Locate the cell with the specified text and output its (x, y) center coordinate. 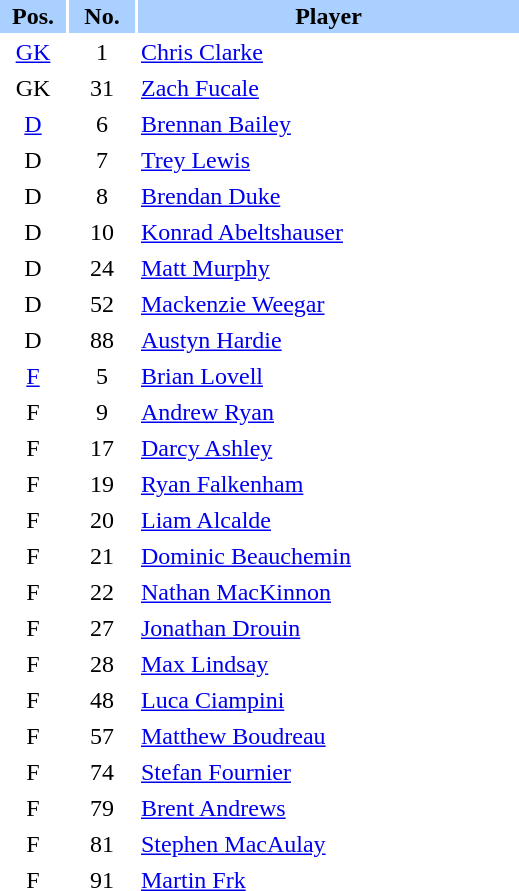
Brendan Duke (328, 196)
81 (102, 844)
21 (102, 556)
Andrew Ryan (328, 412)
Player (328, 16)
Nathan MacKinnon (328, 592)
Stephen MacAulay (328, 844)
No. (102, 16)
7 (102, 160)
52 (102, 304)
Brian Lovell (328, 376)
6 (102, 124)
Max Lindsay (328, 664)
Ryan Falkenham (328, 484)
22 (102, 592)
8 (102, 196)
27 (102, 628)
9 (102, 412)
10 (102, 232)
Luca Ciampini (328, 700)
1 (102, 52)
79 (102, 808)
Trey Lewis (328, 160)
Chris Clarke (328, 52)
Austyn Hardie (328, 340)
57 (102, 736)
28 (102, 664)
Darcy Ashley (328, 448)
24 (102, 268)
Liam Alcalde (328, 520)
31 (102, 88)
5 (102, 376)
Matthew Boudreau (328, 736)
Jonathan Drouin (328, 628)
Brent Andrews (328, 808)
Zach Fucale (328, 88)
48 (102, 700)
Pos. (33, 16)
Matt Murphy (328, 268)
Stefan Fournier (328, 772)
Konrad Abeltshauser (328, 232)
Mackenzie Weegar (328, 304)
88 (102, 340)
Dominic Beauchemin (328, 556)
74 (102, 772)
Brennan Bailey (328, 124)
20 (102, 520)
19 (102, 484)
17 (102, 448)
